Determine the (x, y) coordinate at the center of the cell enclosing the given text.  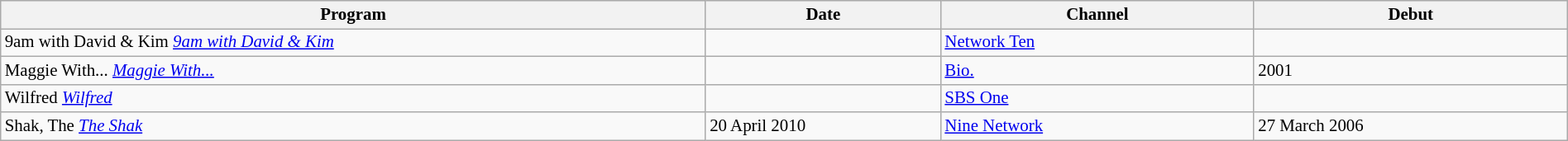
Debut (1411, 15)
SBS One (1097, 98)
27 March 2006 (1411, 126)
Nine Network (1097, 126)
Shak, The The Shak (354, 126)
2001 (1411, 70)
20 April 2010 (823, 126)
Maggie With... Maggie With... (354, 70)
Program (354, 15)
9am with David & Kim 9am with David & Kim (354, 42)
Bio. (1097, 70)
Channel (1097, 15)
Date (823, 15)
Wilfred Wilfred (354, 98)
Network Ten (1097, 42)
